Locate the cell with the specified text and output its [X, Y] center coordinate. 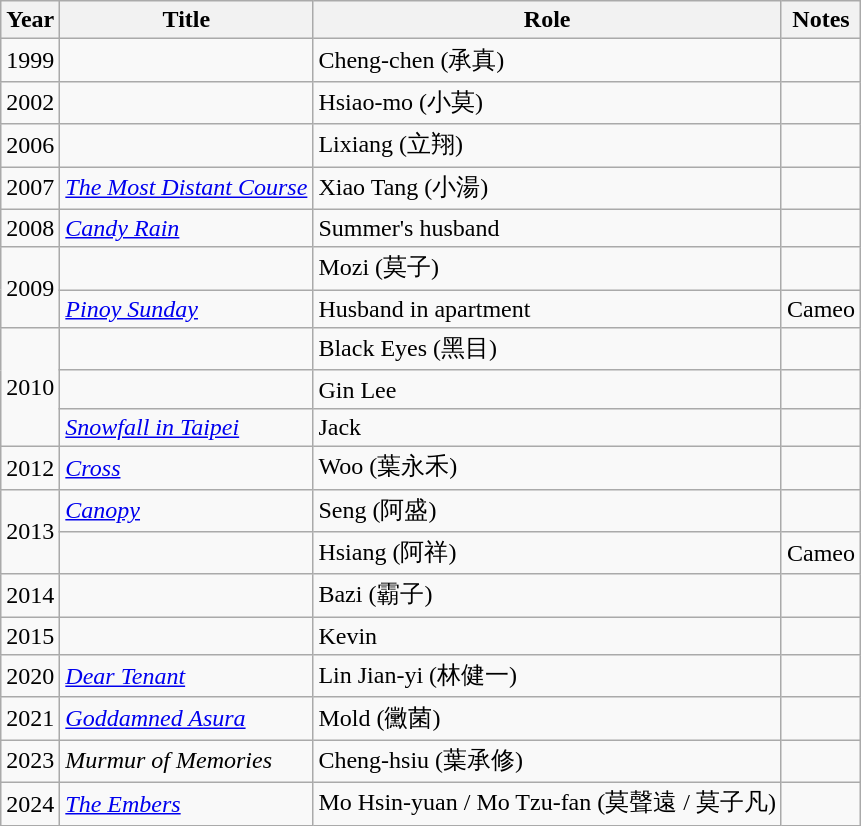
Jack [548, 427]
2014 [30, 596]
Title [186, 20]
1999 [30, 60]
2008 [30, 228]
Woo (葉永禾) [548, 468]
Mozi (莫子) [548, 268]
The Most Distant Course [186, 188]
Lixiang (立翔) [548, 146]
2013 [30, 532]
Kevin [548, 636]
Husband in apartment [548, 309]
Black Eyes (黑目) [548, 350]
Cheng-hsiu (葉承修) [548, 762]
2015 [30, 636]
Gin Lee [548, 389]
Year [30, 20]
2023 [30, 762]
2007 [30, 188]
2012 [30, 468]
Role [548, 20]
Candy Rain [186, 228]
Summer's husband [548, 228]
Xiao Tang (小湯) [548, 188]
2024 [30, 804]
Mold (黴菌) [548, 718]
Pinoy Sunday [186, 309]
The Embers [186, 804]
Canopy [186, 510]
2020 [30, 676]
Cross [186, 468]
2009 [30, 288]
2002 [30, 102]
Hsiao-mo (小莫) [548, 102]
Bazi (霸子) [548, 596]
Hsiang (阿祥) [548, 554]
Dear Tenant [186, 676]
Cheng-chen (承真) [548, 60]
Snowfall in Taipei [186, 427]
Seng (阿盛) [548, 510]
Mo Hsin-yuan / Mo Tzu-fan (莫聲遠 / 莫子凡) [548, 804]
2006 [30, 146]
Murmur of Memories [186, 762]
2010 [30, 388]
Lin Jian-yi (林健一) [548, 676]
2021 [30, 718]
Notes [820, 20]
Goddamned Asura [186, 718]
